Identify which cell holds the provided text, then report its (x, y) central coordinate. 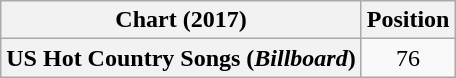
US Hot Country Songs (Billboard) (181, 58)
Position (408, 20)
Chart (2017) (181, 20)
76 (408, 58)
